Capture the cell that displays the provided text and extract its [x, y] central coordinate. 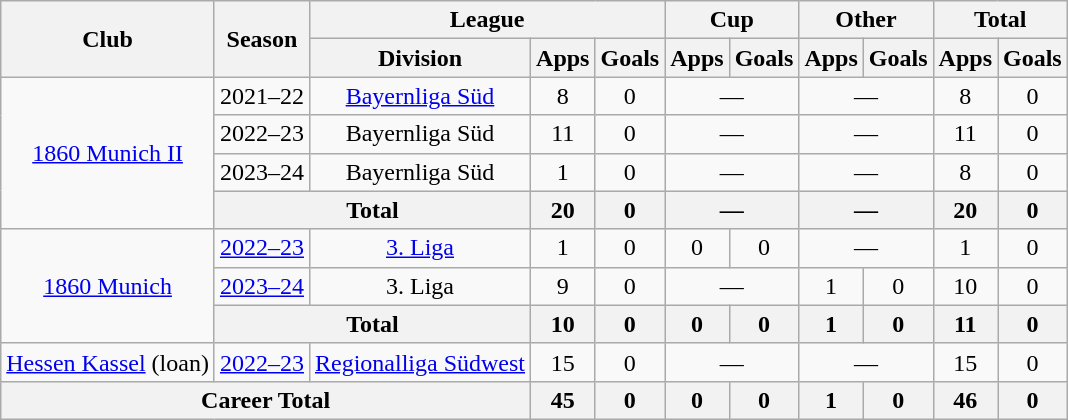
45 [563, 400]
46 [965, 400]
Hessen Kassel (loan) [108, 362]
League [486, 20]
1860 Munich [108, 286]
Cup [732, 20]
Career Total [266, 400]
1860 Munich II [108, 153]
Regionalliga Südwest [420, 362]
9 [563, 286]
Other [866, 20]
2021–22 [262, 96]
Division [420, 58]
Club [108, 39]
Season [262, 39]
